Return (x, y) of the center of cell containing provided text 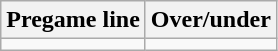
Pregame line (74, 20)
Over/under (210, 20)
